Find where the given text appears and provide that cell's center as (x, y) coordinate. 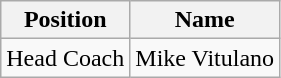
Head Coach (66, 58)
Name (205, 20)
Mike Vitulano (205, 58)
Position (66, 20)
